Find where the given text appears and provide that cell's center as (x, y) coordinate. 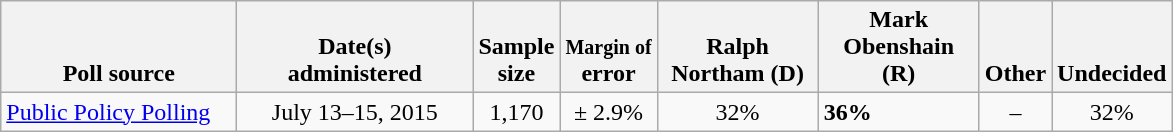
July 13–15, 2015 (355, 112)
Undecided (1112, 47)
36% (898, 112)
Margin oferror (608, 47)
RalphNortham (D) (738, 47)
Other (1015, 47)
Date(s)administered (355, 47)
1,170 (516, 112)
Poll source (119, 47)
Samplesize (516, 47)
± 2.9% (608, 112)
Public Policy Polling (119, 112)
– (1015, 112)
MarkObenshain (R) (898, 47)
